From the cell containing the given text, extract its center point as [X, Y] coordinate. 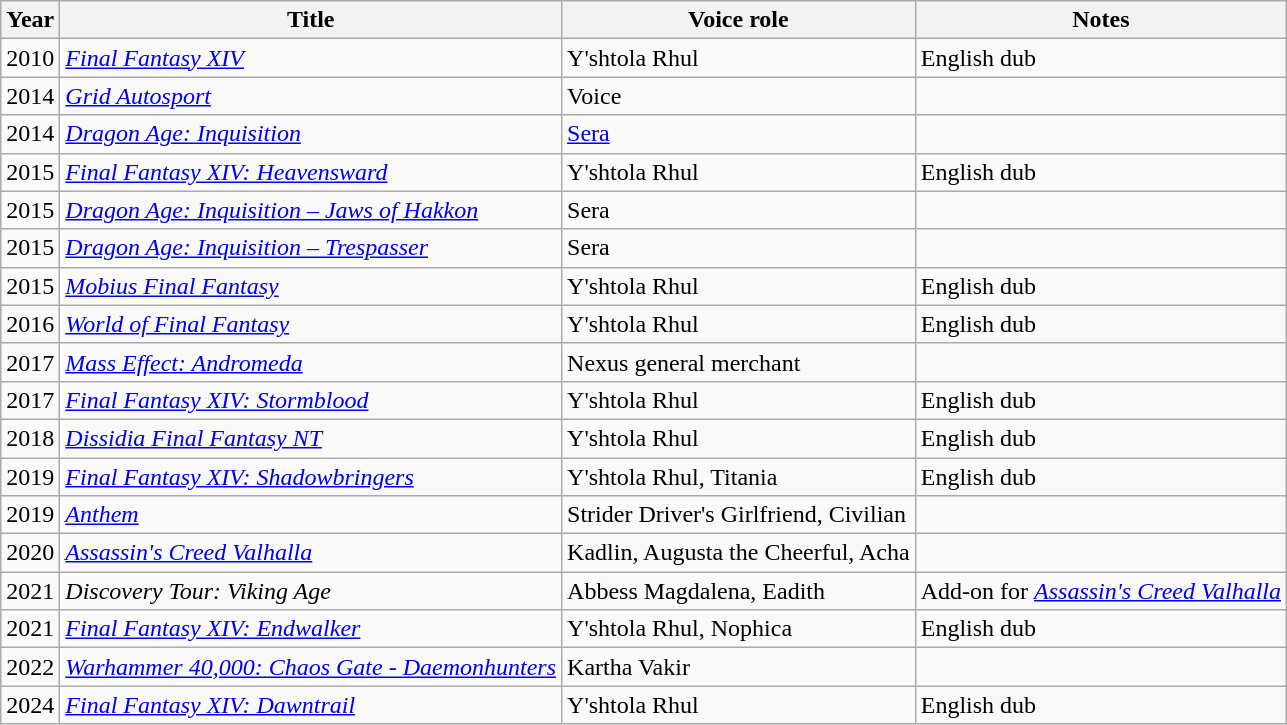
Voice [739, 96]
Strider Driver's Girlfriend, Civilian [739, 515]
Anthem [311, 515]
Kadlin, Augusta the Cheerful, Acha [739, 553]
2016 [30, 324]
Mass Effect: Andromeda [311, 362]
Final Fantasy XIV [311, 58]
Final Fantasy XIV: Dawntrail [311, 705]
2020 [30, 553]
Y'shtola Rhul, Nophica [739, 629]
Nexus general merchant [739, 362]
Year [30, 20]
Mobius Final Fantasy [311, 286]
Y'shtola Rhul, Titania [739, 477]
Dragon Age: Inquisition [311, 134]
Dragon Age: Inquisition – Jaws of Hakkon [311, 210]
Warhammer 40,000: Chaos Gate - Daemonhunters [311, 667]
Final Fantasy XIV: Shadowbringers [311, 477]
Dissidia Final Fantasy NT [311, 438]
Notes [1100, 20]
Final Fantasy XIV: Endwalker [311, 629]
2024 [30, 705]
Add-on for Assassin's Creed Valhalla [1100, 591]
Discovery Tour: Viking Age [311, 591]
Voice role [739, 20]
World of Final Fantasy [311, 324]
Grid Autosport [311, 96]
Dragon Age: Inquisition – Trespasser [311, 248]
Assassin's Creed Valhalla [311, 553]
2022 [30, 667]
2018 [30, 438]
Kartha Vakir [739, 667]
Abbess Magdalena, Eadith [739, 591]
2010 [30, 58]
Title [311, 20]
Final Fantasy XIV: Heavensward [311, 172]
Final Fantasy XIV: Stormblood [311, 400]
